Search for the cell housing the specified text and yield its [x, y] center coordinate. 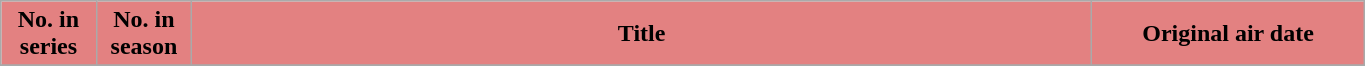
Title [642, 34]
No. inseason [144, 34]
No. inseries [48, 34]
Original air date [1228, 34]
